Scan for the cell matching the given text and deliver its [X, Y] coordinate at center. 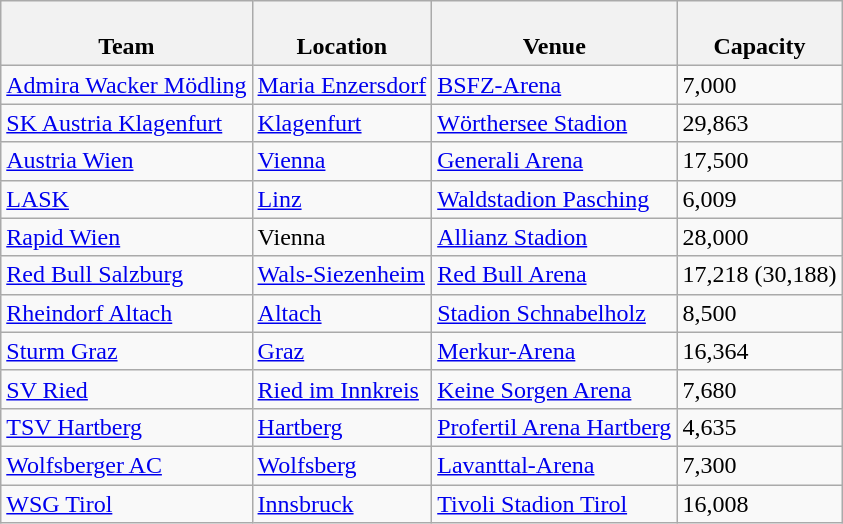
Red Bull Salzburg [126, 275]
Waldstadion Pasching [554, 199]
Wolfsberger AC [126, 465]
Team [126, 34]
Klagenfurt [342, 123]
LASK [126, 199]
Tivoli Stadion Tirol [554, 503]
Austria Wien [126, 161]
Lavanttal-Arena [554, 465]
Rheindorf Altach [126, 313]
Altach [342, 313]
4,635 [760, 427]
Red Bull Arena [554, 275]
Stadion Schnabelholz [554, 313]
Admira Wacker Mödling [126, 85]
Keine Sorgen Arena [554, 389]
Wörthersee Stadion [554, 123]
Linz [342, 199]
7,000 [760, 85]
SV Ried [126, 389]
16,364 [760, 351]
28,000 [760, 237]
Rapid Wien [126, 237]
8,500 [760, 313]
Wolfsberg [342, 465]
SK Austria Klagenfurt [126, 123]
Location [342, 34]
Innsbruck [342, 503]
Venue [554, 34]
Generali Arena [554, 161]
7,300 [760, 465]
6,009 [760, 199]
Profertil Arena Hartberg [554, 427]
16,008 [760, 503]
WSG Tirol [126, 503]
17,500 [760, 161]
Hartberg [342, 427]
Maria Enzersdorf [342, 85]
Sturm Graz [126, 351]
17,218 (30,188) [760, 275]
BSFZ-Arena [554, 85]
7,680 [760, 389]
Allianz Stadion [554, 237]
Merkur-Arena [554, 351]
Wals-Siezenheim [342, 275]
Capacity [760, 34]
29,863 [760, 123]
TSV Hartberg [126, 427]
Graz [342, 351]
Ried im Innkreis [342, 389]
